For the text-containing cell, return its midpoint in (X, Y) coordinate format. 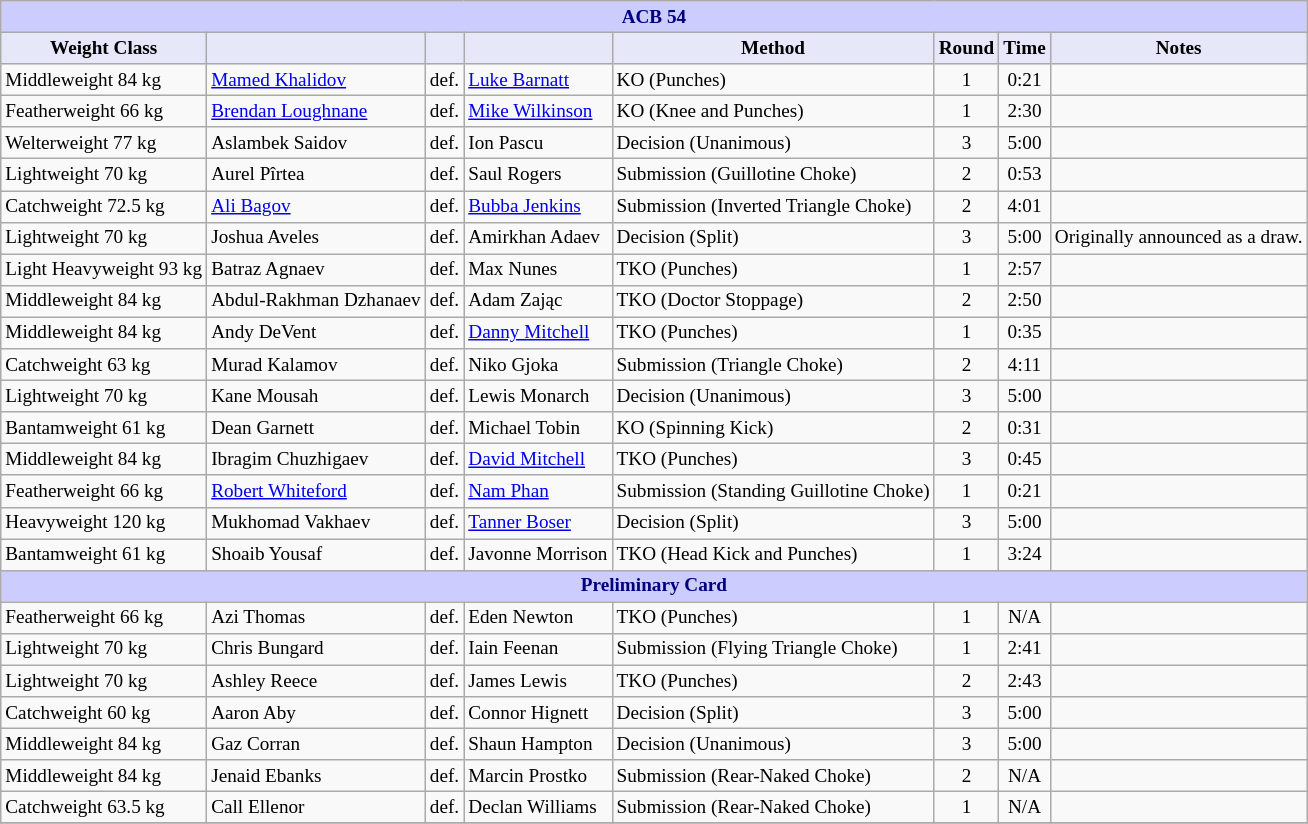
Robert Whiteford (316, 491)
Iain Feenan (538, 649)
Max Nunes (538, 270)
Declan Williams (538, 808)
Gaz Corran (316, 744)
0:53 (1024, 175)
Aaron Aby (316, 713)
Andy DeVent (316, 333)
Weight Class (104, 48)
James Lewis (538, 681)
Lewis Monarch (538, 396)
Catchweight 60 kg (104, 713)
Murad Kalamov (316, 365)
2:43 (1024, 681)
Catchweight 63.5 kg (104, 808)
Originally announced as a draw. (1178, 238)
Time (1024, 48)
Aurel Pîrtea (316, 175)
Adam Zając (538, 301)
Nam Phan (538, 491)
Saul Rogers (538, 175)
Submission (Triangle Choke) (773, 365)
Mamed Khalidov (316, 80)
Javonne Morrison (538, 554)
2:41 (1024, 649)
2:30 (1024, 111)
Aslambek Saidov (316, 143)
Shaun Hampton (538, 744)
Call Ellenor (316, 808)
Chris Bungard (316, 649)
Michael Tobin (538, 428)
Abdul-Rakhman Dzhanaev (316, 301)
Tanner Boser (538, 523)
Marcin Prostko (538, 776)
3:24 (1024, 554)
Ion Pascu (538, 143)
Brendan Loughnane (316, 111)
KO (Punches) (773, 80)
ACB 54 (654, 17)
2:57 (1024, 270)
Batraz Agnaev (316, 270)
0:45 (1024, 460)
Mukhomad Vakhaev (316, 523)
Dean Garnett (316, 428)
Catchweight 72.5 kg (104, 206)
Joshua Aveles (316, 238)
Jenaid Ebanks (316, 776)
Niko Gjoka (538, 365)
Submission (Flying Triangle Choke) (773, 649)
Mike Wilkinson (538, 111)
Eden Newton (538, 618)
Ashley Reece (316, 681)
Method (773, 48)
Notes (1178, 48)
Amirkhan Adaev (538, 238)
Ibragim Chuzhigaev (316, 460)
TKO (Doctor Stoppage) (773, 301)
Connor Hignett (538, 713)
Preliminary Card (654, 586)
Danny Mitchell (538, 333)
David Mitchell (538, 460)
Round (966, 48)
4:01 (1024, 206)
Azi Thomas (316, 618)
KO (Knee and Punches) (773, 111)
Heavyweight 120 kg (104, 523)
Submission (Guillotine Choke) (773, 175)
Ali Bagov (316, 206)
TKO (Head Kick and Punches) (773, 554)
Submission (Inverted Triangle Choke) (773, 206)
Catchweight 63 kg (104, 365)
Welterweight 77 kg (104, 143)
2:50 (1024, 301)
Luke Barnatt (538, 80)
Light Heavyweight 93 kg (104, 270)
KO (Spinning Kick) (773, 428)
Kane Mousah (316, 396)
Bubba Jenkins (538, 206)
0:35 (1024, 333)
Shoaib Yousaf (316, 554)
0:31 (1024, 428)
4:11 (1024, 365)
Submission (Standing Guillotine Choke) (773, 491)
